Return the (X, Y) coordinate for the center point of the cell that contains the specified text.  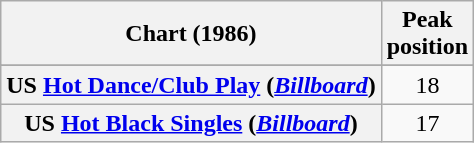
Peakposition (427, 34)
17 (427, 123)
Chart (1986) (191, 34)
18 (427, 85)
US Hot Black Singles (Billboard) (191, 123)
US Hot Dance/Club Play (Billboard) (191, 85)
